Scan for the cell matching the given text and deliver its [X, Y] coordinate at center. 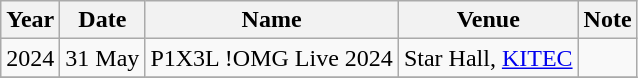
31 May [102, 58]
Note [608, 20]
Year [30, 20]
Star Hall, KITEC [488, 58]
Name [272, 20]
2024 [30, 58]
P1X3L !OMG Live 2024 [272, 58]
Date [102, 20]
Venue [488, 20]
